Scan for the cell matching the given text and deliver its (X, Y) coordinate at center. 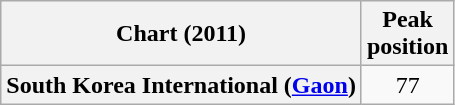
Peakposition (407, 34)
Chart (2011) (182, 34)
77 (407, 85)
South Korea International (Gaon) (182, 85)
